Locate the cell with the specified text and output its [x, y] center coordinate. 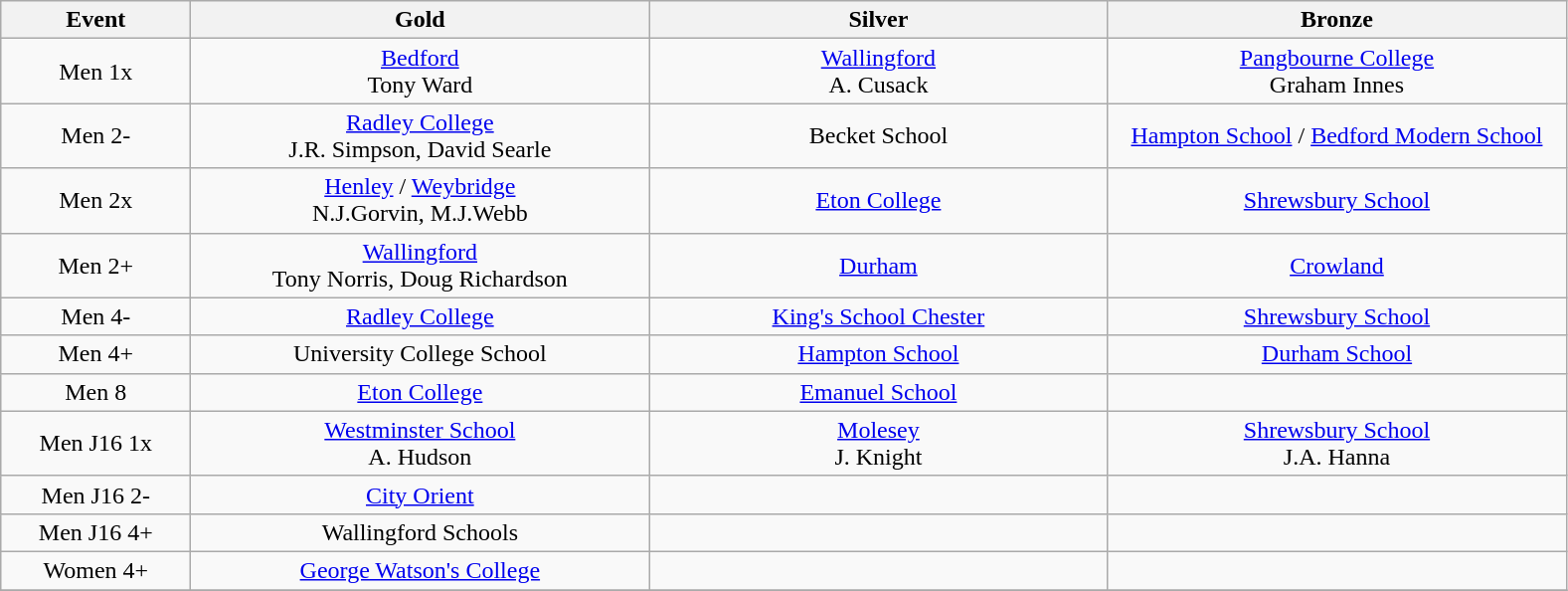
Radley CollegeJ.R. Simpson, David Searle [420, 135]
Men 2x [95, 201]
Men 4- [95, 316]
Hampton School / Bedford Modern School [1336, 135]
Men 1x [95, 72]
Becket School [879, 135]
Men 8 [95, 392]
Westminster SchoolA. Hudson [420, 444]
Men 4+ [95, 354]
King's School Chester [879, 316]
Radley College [420, 316]
Gold [420, 20]
Shrewsbury SchoolJ.A. Hanna [1336, 444]
Emanuel School [879, 392]
University College School [420, 354]
Men 2- [95, 135]
Men J16 4+ [95, 532]
Durham [879, 265]
Silver [879, 20]
Pangbourne CollegeGraham Innes [1336, 72]
Men 2+ [95, 265]
Wallingford Schools [420, 532]
BedfordTony Ward [420, 72]
Crowland [1336, 265]
George Watson's College [420, 570]
Durham School [1336, 354]
WallingfordA. Cusack [879, 72]
Henley / WeybridgeN.J.Gorvin, M.J.Webb [420, 201]
Women 4+ [95, 570]
City Orient [420, 494]
WallingfordTony Norris, Doug Richardson [420, 265]
Bronze [1336, 20]
Men J16 1x [95, 444]
Men J16 2- [95, 494]
MoleseyJ. Knight [879, 444]
Event [95, 20]
Hampton School [879, 354]
